Search for the cell housing the specified text and yield its (X, Y) center coordinate. 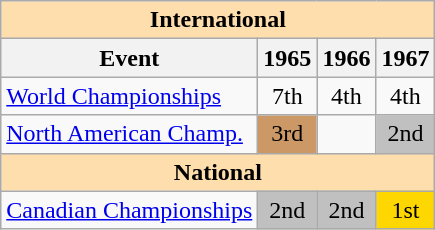
North American Champ. (130, 134)
Canadian Championships (130, 210)
1966 (346, 58)
1965 (288, 58)
7th (288, 96)
International (218, 20)
3rd (288, 134)
1967 (406, 58)
1st (406, 210)
Event (130, 58)
World Championships (130, 96)
National (218, 172)
